Scan for the cell matching the given text and deliver its [x, y] coordinate at center. 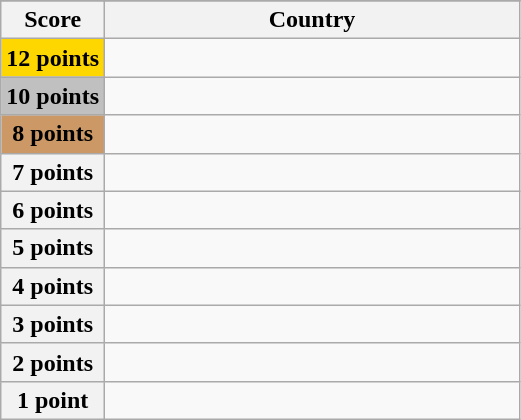
6 points [53, 210]
8 points [53, 134]
12 points [53, 58]
Score [53, 20]
10 points [53, 96]
2 points [53, 362]
1 point [53, 400]
5 points [53, 248]
Country [312, 20]
7 points [53, 172]
4 points [53, 286]
3 points [53, 324]
